Locate the cell with the specified text and output its [x, y] center coordinate. 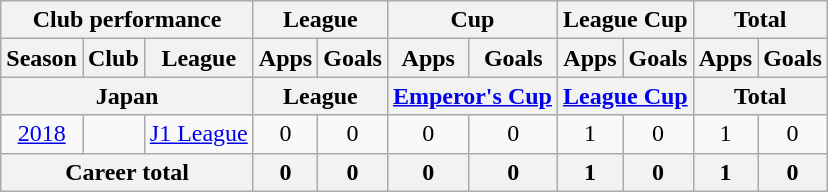
Season [42, 58]
Career total [128, 172]
2018 [42, 134]
Japan [128, 96]
Emperor's Cup [472, 96]
Club [113, 58]
Club performance [128, 20]
J1 League [198, 134]
Cup [472, 20]
